Determine the (x, y) coordinate at the center of the cell enclosing the given text.  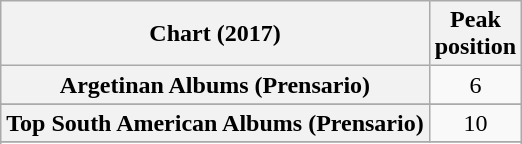
10 (475, 123)
Top South American Albums (Prensario) (215, 123)
Chart (2017) (215, 34)
Peakposition (475, 34)
6 (475, 85)
Argetinan Albums (Prensario) (215, 85)
